Capture the cell that displays the provided text and extract its [x, y] central coordinate. 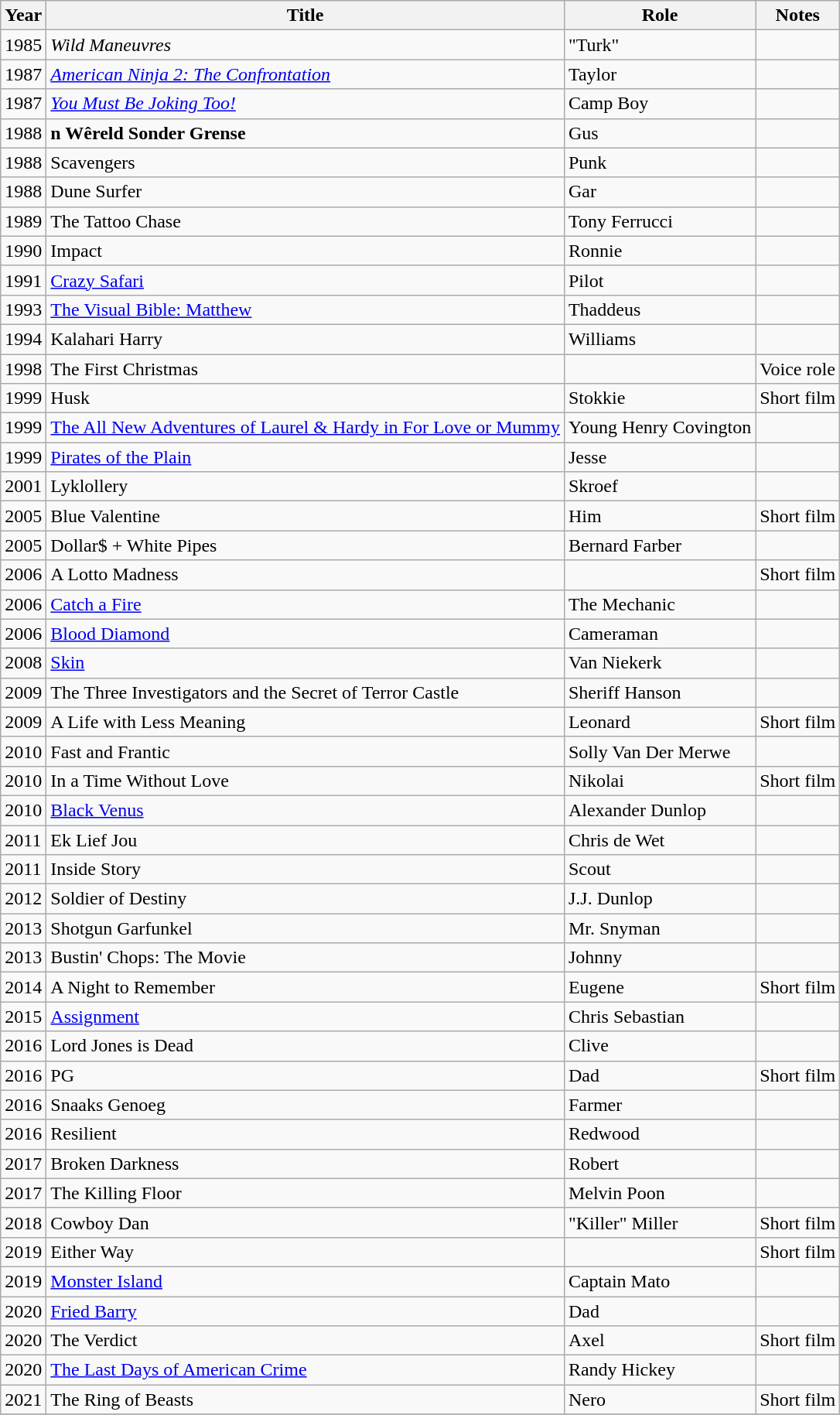
A Night to Remember [306, 987]
Him [659, 516]
n Wêreld Sonder Grense [306, 133]
2008 [23, 663]
The Mechanic [659, 604]
Soldier of Destiny [306, 899]
Cowboy Dan [306, 1222]
Year [23, 15]
2018 [23, 1222]
Randy Hickey [659, 1370]
Either Way [306, 1252]
Axel [659, 1341]
Kalahari Harry [306, 339]
1994 [23, 339]
Bernard Farber [659, 545]
2012 [23, 899]
Lyklollery [306, 487]
Eugene [659, 987]
The All New Adventures of Laurel & Hardy in For Love or Mummy [306, 428]
Mr. Snyman [659, 928]
In a Time Without Love [306, 781]
Nikolai [659, 781]
Cameraman [659, 634]
A Lotto Madness [306, 575]
Voice role [798, 369]
Blood Diamond [306, 634]
Tony Ferrucci [659, 221]
You Must Be Joking Too! [306, 104]
2015 [23, 1017]
Pilot [659, 280]
Fried Barry [306, 1311]
Johnny [659, 958]
Pirates of the Plain [306, 457]
The First Christmas [306, 369]
Captain Mato [659, 1281]
J.J. Dunlop [659, 899]
Title [306, 15]
Camp Boy [659, 104]
The Tattoo Chase [306, 221]
Van Niekerk [659, 663]
The Visual Bible: Matthew [306, 309]
Lord Jones is Dead [306, 1046]
2001 [23, 487]
Bustin' Chops: The Movie [306, 958]
Fast and Frantic [306, 751]
Leonard [659, 722]
Broken Darkness [306, 1164]
Nero [659, 1400]
Crazy Safari [306, 280]
The Ring of Beasts [306, 1400]
Thaddeus [659, 309]
1985 [23, 45]
1998 [23, 369]
Notes [798, 15]
Gar [659, 192]
1990 [23, 251]
Catch a Fire [306, 604]
Skin [306, 663]
Sheriff Hanson [659, 692]
1989 [23, 221]
1991 [23, 280]
Skroef [659, 487]
1993 [23, 309]
The Last Days of American Crime [306, 1370]
Punk [659, 162]
Melvin Poon [659, 1193]
Role [659, 15]
Redwood [659, 1134]
Farmer [659, 1105]
The Three Investigators and the Secret of Terror Castle [306, 692]
2014 [23, 987]
Jesse [659, 457]
PG [306, 1075]
Monster Island [306, 1281]
Solly Van Der Merwe [659, 751]
Robert [659, 1164]
The Killing Floor [306, 1193]
Scavengers [306, 162]
Young Henry Covington [659, 428]
Ronnie [659, 251]
Snaaks Genoeg [306, 1105]
Husk [306, 398]
Black Venus [306, 810]
Shotgun Garfunkel [306, 928]
Ek Lief Jou [306, 839]
Alexander Dunlop [659, 810]
The Verdict [306, 1341]
Blue Valentine [306, 516]
Williams [659, 339]
"Killer" Miller [659, 1222]
Wild Maneuvres [306, 45]
Stokkie [659, 398]
A Life with Less Meaning [306, 722]
Assignment [306, 1017]
Dune Surfer [306, 192]
Chris Sebastian [659, 1017]
Clive [659, 1046]
Scout [659, 870]
Resilient [306, 1134]
Inside Story [306, 870]
Dollar$ + White Pipes [306, 545]
Gus [659, 133]
2021 [23, 1400]
"Turk" [659, 45]
Impact [306, 251]
Chris de Wet [659, 839]
American Ninja 2: The Confrontation [306, 74]
Taylor [659, 74]
